Find where the given text appears and provide that cell's center as [x, y] coordinate. 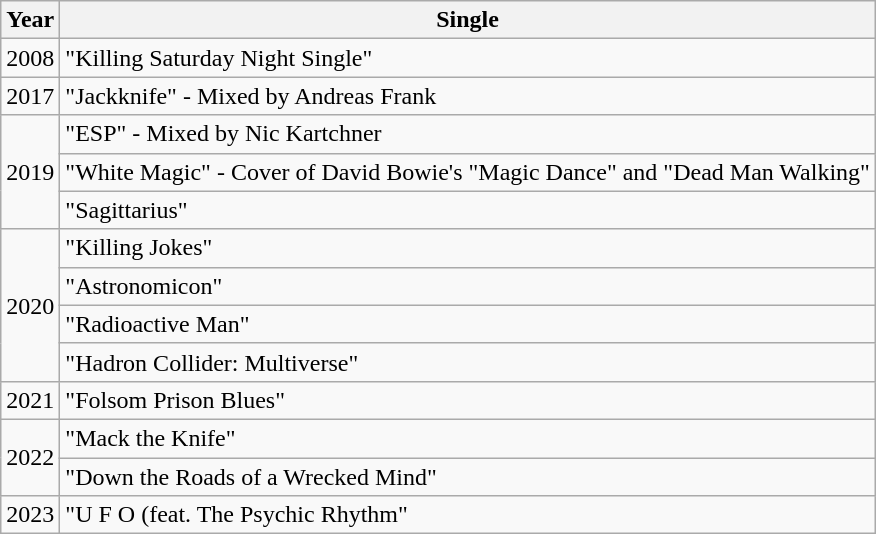
"ESP" - Mixed by Nic Kartchner [468, 134]
"Folsom Prison Blues" [468, 400]
2017 [30, 96]
"U F O (feat. The Psychic Rhythm" [468, 515]
Year [30, 20]
Single [468, 20]
2008 [30, 58]
"Down the Roads of a Wrecked Mind" [468, 477]
"Killing Saturday Night Single" [468, 58]
"Sagittarius" [468, 210]
2020 [30, 305]
"Killing Jokes" [468, 248]
"Astronomicon" [468, 286]
"Radioactive Man" [468, 324]
"White Magic" - Cover of David Bowie's "Magic Dance" and "Dead Man Walking" [468, 172]
"Jackknife" - Mixed by Andreas Frank [468, 96]
2019 [30, 172]
2023 [30, 515]
2021 [30, 400]
"Mack the Knife" [468, 438]
"Hadron Collider: Multiverse" [468, 362]
2022 [30, 457]
